Return the [X, Y] coordinate for the center point of the cell that contains the specified text.  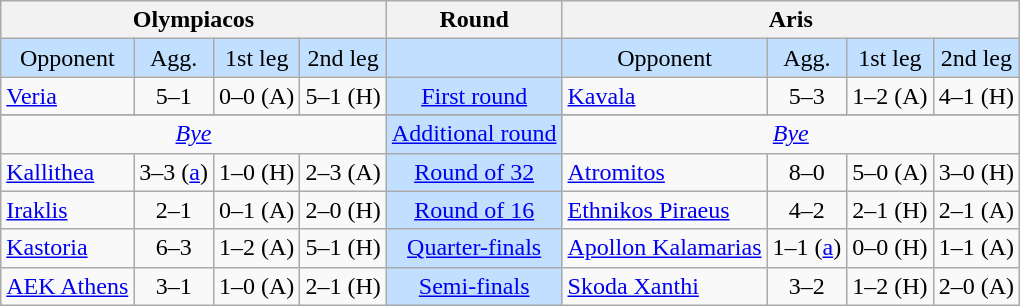
2–1 (A) [976, 210]
Olympiacos [194, 20]
First round [474, 96]
1–0 (H) [257, 172]
Round [474, 20]
3–3 (a) [174, 172]
Apollon Kalamarias [664, 248]
Veria [68, 96]
2–1 [174, 210]
5–0 (A) [890, 172]
5–3 [807, 96]
8–0 [807, 172]
5–1 [174, 96]
1–2 (H) [890, 286]
4–2 [807, 210]
Round of 32 [474, 172]
Additional round [474, 134]
2–0 (A) [976, 286]
Kavala [664, 96]
4–1 (H) [976, 96]
0–0 (A) [257, 96]
Kastoria [68, 248]
2–0 (H) [343, 210]
2–3 (A) [343, 172]
1–1 (a) [807, 248]
Iraklis [68, 210]
Round of 16 [474, 210]
Aris [791, 20]
6–3 [174, 248]
3–1 [174, 286]
3–2 [807, 286]
0–1 (A) [257, 210]
Kallithea [68, 172]
0–0 (H) [890, 248]
Skoda Xanthi [664, 286]
Atromitos [664, 172]
1–0 (A) [257, 286]
Ethnikos Piraeus [664, 210]
1–1 (A) [976, 248]
AEK Athens [68, 286]
3–0 (H) [976, 172]
Semi-finals [474, 286]
Quarter-finals [474, 248]
